Detect which cell encompasses the target text, then output its (x, y) center coordinate. 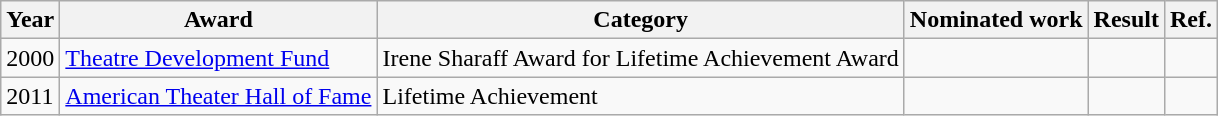
American Theater Hall of Fame (218, 96)
Year (30, 20)
Ref. (1190, 20)
2011 (30, 96)
2000 (30, 58)
Lifetime Achievement (640, 96)
Irene Sharaff Award for Lifetime Achievement Award (640, 58)
Category (640, 20)
Nominated work (996, 20)
Result (1126, 20)
Theatre Development Fund (218, 58)
Award (218, 20)
